For the text-containing cell, return its midpoint in [x, y] coordinate format. 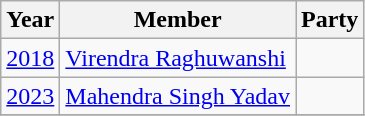
2023 [30, 96]
2018 [30, 58]
Virendra Raghuwanshi [178, 58]
Year [30, 20]
Member [178, 20]
Mahendra Singh Yadav [178, 96]
Party [330, 20]
